Return [x, y] of the center of cell containing provided text 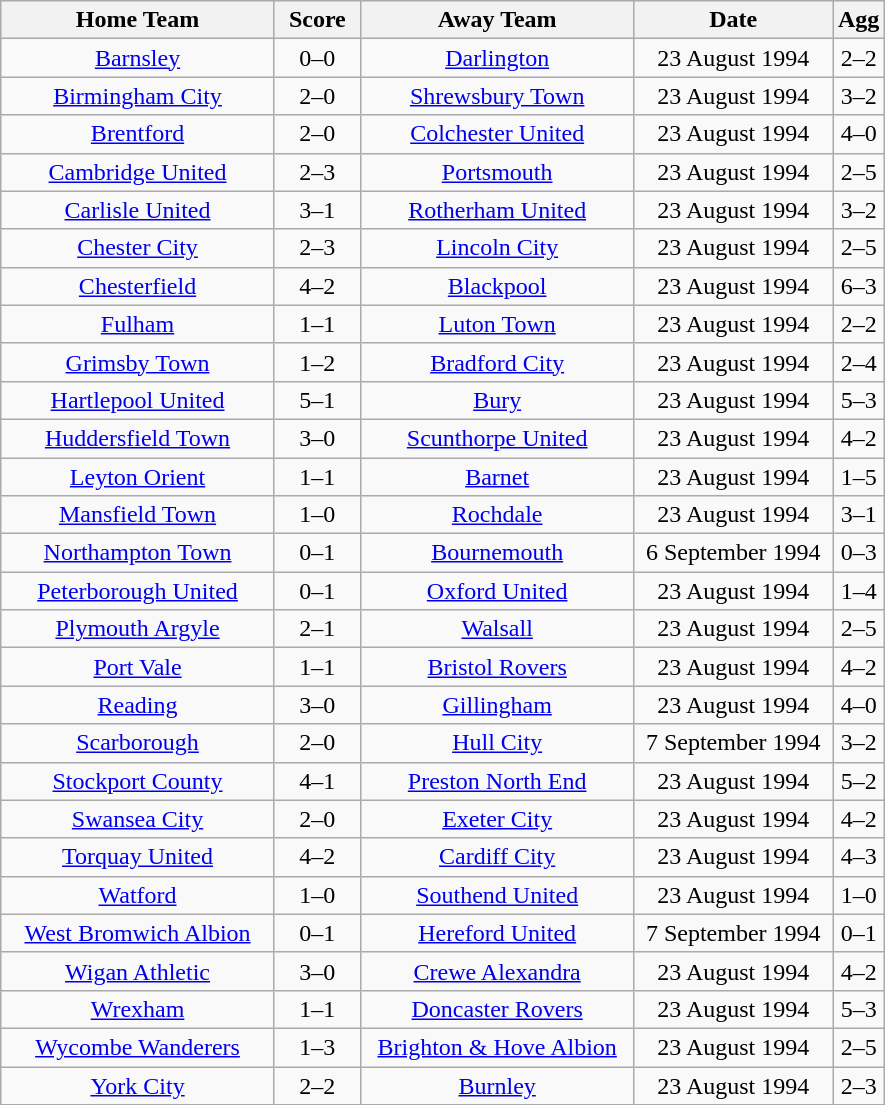
Carlisle United [138, 210]
Northampton Town [138, 553]
Wigan Athletic [138, 971]
Lincoln City [497, 248]
Reading [138, 705]
Away Team [497, 20]
Mansfield Town [138, 515]
Walsall [497, 629]
Oxford United [497, 591]
5–2 [858, 781]
Shrewsbury Town [497, 96]
5–1 [317, 400]
Swansea City [138, 819]
Exeter City [497, 819]
Burnley [497, 1085]
0–0 [317, 58]
2–1 [317, 629]
Peterborough United [138, 591]
Chester City [138, 248]
Leyton Orient [138, 477]
Brentford [138, 134]
Fulham [138, 324]
Luton Town [497, 324]
Cambridge United [138, 172]
Wrexham [138, 1009]
Torquay United [138, 857]
Portsmouth [497, 172]
6–3 [858, 286]
Port Vale [138, 667]
1–3 [317, 1047]
Bury [497, 400]
Date [734, 20]
Blackpool [497, 286]
Bristol Rovers [497, 667]
Brighton & Hove Albion [497, 1047]
Colchester United [497, 134]
4–1 [317, 781]
York City [138, 1085]
2–4 [858, 362]
4–3 [858, 857]
Bournemouth [497, 553]
1–2 [317, 362]
West Bromwich Albion [138, 933]
Scarborough [138, 743]
Rochdale [497, 515]
Preston North End [497, 781]
1–5 [858, 477]
Plymouth Argyle [138, 629]
6 September 1994 [734, 553]
Score [317, 20]
Crewe Alexandra [497, 971]
Agg [858, 20]
Chesterfield [138, 286]
Hull City [497, 743]
Darlington [497, 58]
Stockport County [138, 781]
1–4 [858, 591]
Barnet [497, 477]
Wycombe Wanderers [138, 1047]
Home Team [138, 20]
Cardiff City [497, 857]
Grimsby Town [138, 362]
Southend United [497, 895]
Gillingham [497, 705]
Doncaster Rovers [497, 1009]
Hereford United [497, 933]
Huddersfield Town [138, 438]
Birmingham City [138, 96]
Hartlepool United [138, 400]
Scunthorpe United [497, 438]
Rotherham United [497, 210]
Bradford City [497, 362]
0–3 [858, 553]
Barnsley [138, 58]
Watford [138, 895]
